Search for the cell housing the specified text and yield its [x, y] center coordinate. 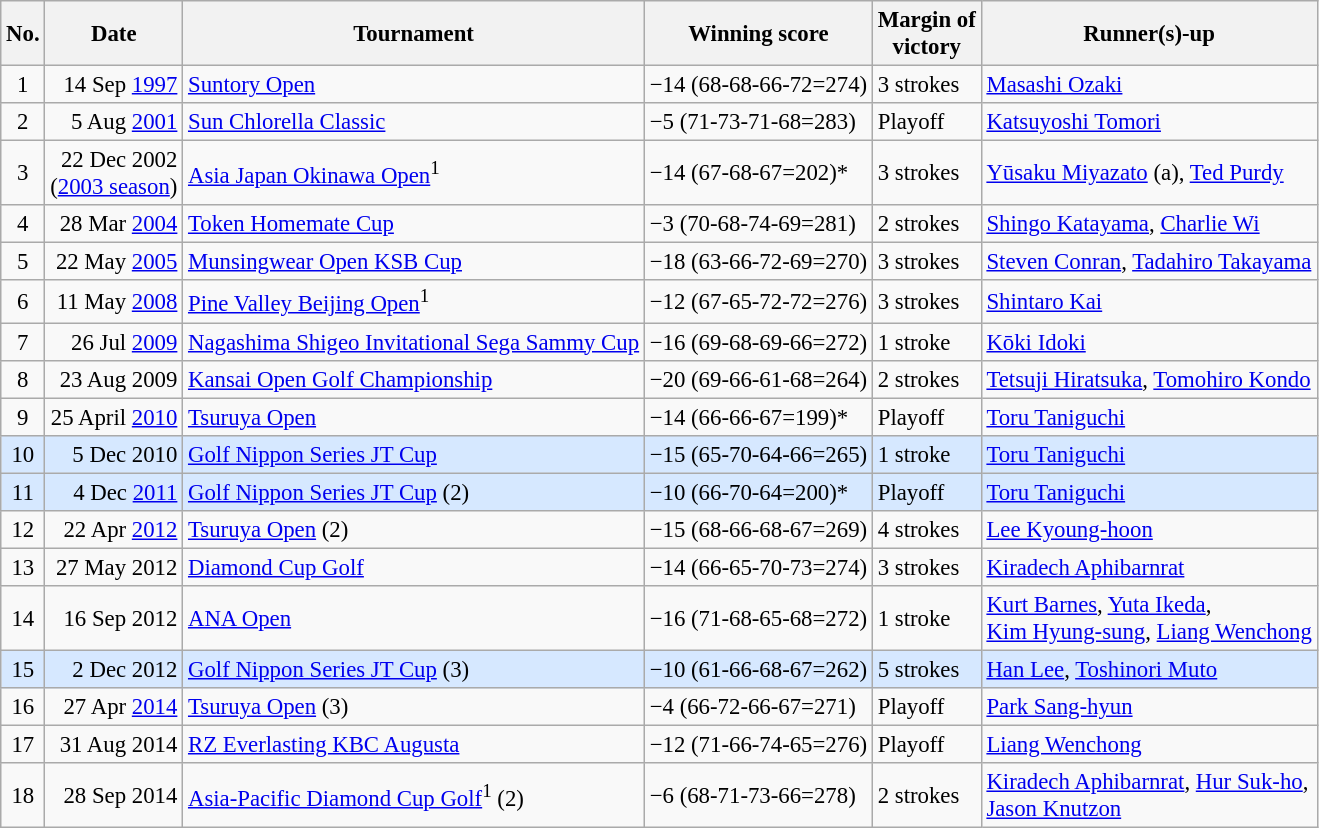
26 Jul 2009 [114, 342]
Token Homemate Cup [414, 224]
−14 (66-66-67=199)* [758, 417]
Shintaro Kai [1149, 301]
27 Apr 2014 [114, 707]
12 [23, 530]
−16 (69-68-69-66=272) [758, 342]
−14 (66-65-70-73=274) [758, 567]
22 Apr 2012 [114, 530]
−14 (68-68-66-72=274) [758, 85]
18 [23, 796]
5 strokes [926, 669]
−5 (71-73-71-68=283) [758, 122]
Tetsuji Hiratsuka, Tomohiro Kondo [1149, 379]
28 Mar 2004 [114, 224]
Tsuruya Open [414, 417]
Margin ofvictory [926, 34]
−16 (71-68-65-68=272) [758, 618]
16 [23, 707]
11 [23, 492]
5 Dec 2010 [114, 454]
25 April 2010 [114, 417]
RZ Everlasting KBC Augusta [414, 745]
4 strokes [926, 530]
Kiradech Aphibarnrat, Hur Suk-ho, Jason Knutzon [1149, 796]
−3 (70-68-74-69=281) [758, 224]
14 Sep 1997 [114, 85]
6 [23, 301]
2 [23, 122]
Asia-Pacific Diamond Cup Golf1 (2) [414, 796]
−12 (71-66-74-65=276) [758, 745]
23 Aug 2009 [114, 379]
7 [23, 342]
27 May 2012 [114, 567]
1 [23, 85]
Masashi Ozaki [1149, 85]
Munsingwear Open KSB Cup [414, 262]
Date [114, 34]
−15 (65-70-64-66=265) [758, 454]
Golf Nippon Series JT Cup [414, 454]
Suntory Open [414, 85]
ANA Open [414, 618]
No. [23, 34]
Kansai Open Golf Championship [414, 379]
2 Dec 2012 [114, 669]
Tsuruya Open (2) [414, 530]
Asia Japan Okinawa Open1 [414, 174]
Tournament [414, 34]
22 Dec 2002(2003 season) [114, 174]
Steven Conran, Tadahiro Takayama [1149, 262]
−12 (67-65-72-72=276) [758, 301]
−6 (68-71-73-66=278) [758, 796]
31 Aug 2014 [114, 745]
Golf Nippon Series JT Cup (3) [414, 669]
4 [23, 224]
Pine Valley Beijing Open1 [414, 301]
13 [23, 567]
8 [23, 379]
Runner(s)-up [1149, 34]
Shingo Katayama, Charlie Wi [1149, 224]
−10 (61-66-68-67=262) [758, 669]
Yūsaku Miyazato (a), Ted Purdy [1149, 174]
−20 (69-66-61-68=264) [758, 379]
Kōki Idoki [1149, 342]
22 May 2005 [114, 262]
−10 (66-70-64=200)* [758, 492]
Lee Kyoung-hoon [1149, 530]
14 [23, 618]
Tsuruya Open (3) [414, 707]
16 Sep 2012 [114, 618]
Sun Chlorella Classic [414, 122]
28 Sep 2014 [114, 796]
Park Sang-hyun [1149, 707]
−15 (68-66-68-67=269) [758, 530]
10 [23, 454]
3 [23, 174]
Golf Nippon Series JT Cup (2) [414, 492]
Diamond Cup Golf [414, 567]
Katsuyoshi Tomori [1149, 122]
Kiradech Aphibarnrat [1149, 567]
5 Aug 2001 [114, 122]
Liang Wenchong [1149, 745]
−4 (66-72-66-67=271) [758, 707]
11 May 2008 [114, 301]
17 [23, 745]
Winning score [758, 34]
Nagashima Shigeo Invitational Sega Sammy Cup [414, 342]
9 [23, 417]
Kurt Barnes, Yuta Ikeda, Kim Hyung-sung, Liang Wenchong [1149, 618]
Han Lee, Toshinori Muto [1149, 669]
−18 (63-66-72-69=270) [758, 262]
5 [23, 262]
4 Dec 2011 [114, 492]
15 [23, 669]
−14 (67-68-67=202)* [758, 174]
